Detect which cell encompasses the target text, then output its [x, y] center coordinate. 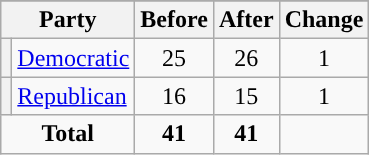
After [246, 20]
Republican [74, 96]
Democratic [74, 58]
Before [174, 20]
Change [324, 20]
Party [68, 20]
25 [174, 58]
15 [246, 96]
16 [174, 96]
26 [246, 58]
Total [68, 134]
